Find where the given text appears and provide that cell's center as (X, Y) coordinate. 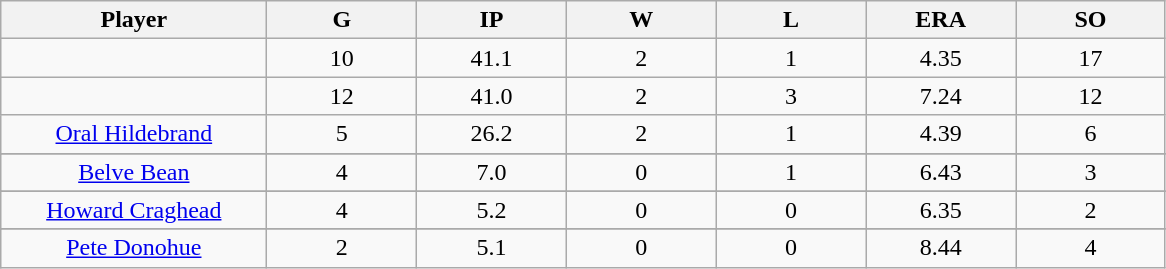
W (641, 20)
7.24 (941, 96)
SO (1091, 20)
IP (492, 20)
4.39 (941, 134)
Pete Donohue (134, 248)
Belve Bean (134, 172)
5.2 (492, 210)
8.44 (941, 248)
41.0 (492, 96)
Oral Hildebrand (134, 134)
ERA (941, 20)
10 (342, 58)
41.1 (492, 58)
7.0 (492, 172)
Howard Craghead (134, 210)
Player (134, 20)
L (791, 20)
5 (342, 134)
5.1 (492, 248)
6.43 (941, 172)
26.2 (492, 134)
6.35 (941, 210)
G (342, 20)
6 (1091, 134)
17 (1091, 58)
4.35 (941, 58)
